Return the (x, y) coordinate for the center point of the cell that contains the specified text.  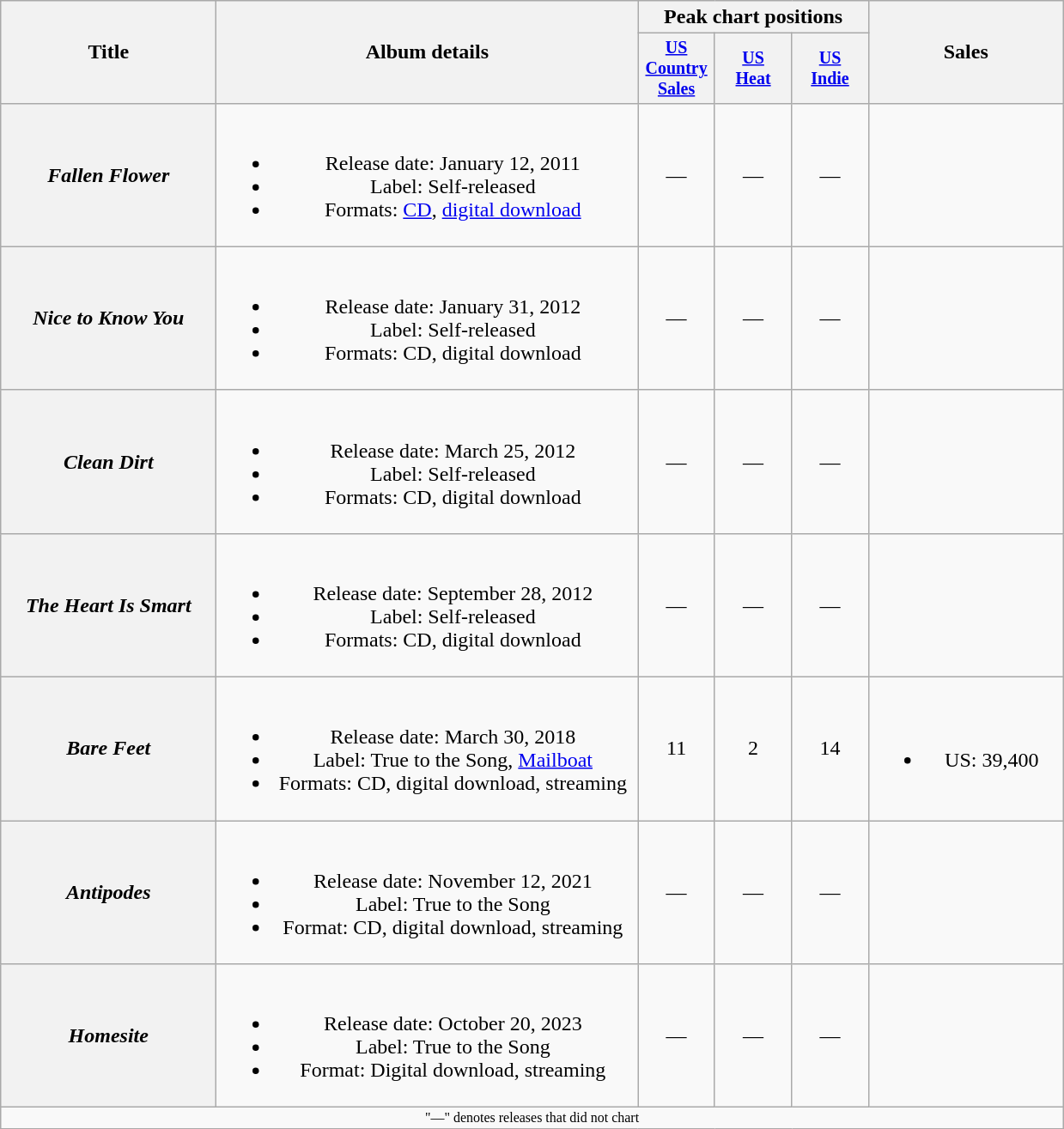
Release date: October 20, 2023Label: True to the SongFormat: Digital download, streaming (428, 1035)
Nice to Know You (108, 318)
Album details (428, 52)
The Heart Is Smart (108, 604)
Fallen Flower (108, 175)
Peak chart positions (753, 17)
Release date: September 28, 2012Label: Self-releasedFormats: CD, digital download (428, 604)
Antipodes (108, 893)
11 (677, 749)
Release date: January 12, 2011Label: Self-releasedFormats: CD, digital download (428, 175)
Release date: November 12, 2021Label: True to the SongFormat: CD, digital download, streaming (428, 893)
US: 39,400 (965, 749)
Clean Dirt (108, 462)
Sales (965, 52)
US Heat (752, 69)
"—" denotes releases that did not chart (532, 1118)
Release date: March 25, 2012Label: Self-releasedFormats: CD, digital download (428, 462)
2 (752, 749)
14 (830, 749)
US CountrySales (677, 69)
Bare Feet (108, 749)
Homesite (108, 1035)
Title (108, 52)
Release date: January 31, 2012Label: Self-releasedFormats: CD, digital download (428, 318)
US Indie (830, 69)
Release date: March 30, 2018Label: True to the Song, MailboatFormats: CD, digital download, streaming (428, 749)
